Return (x, y) of the center of cell containing provided text 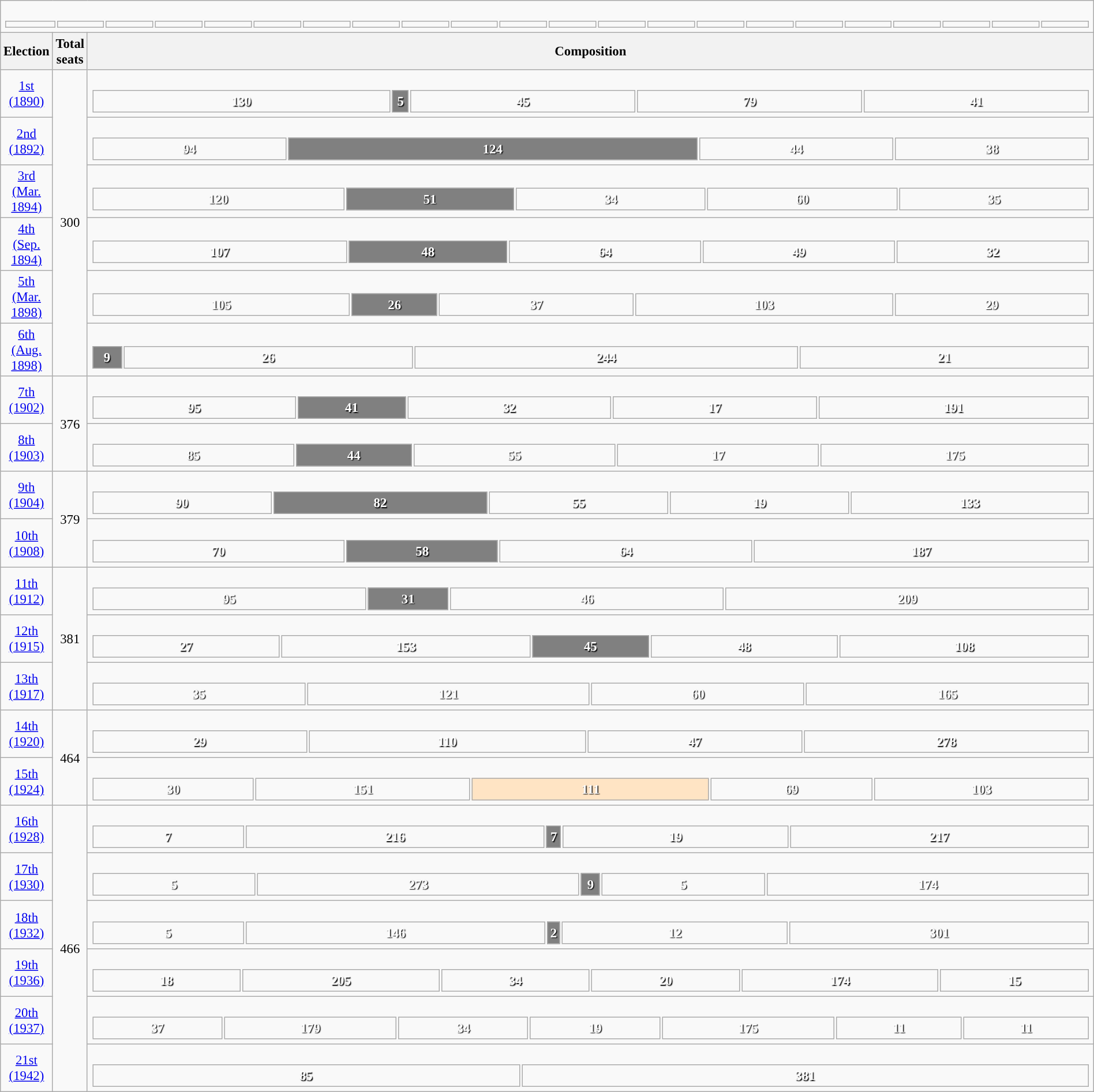
20th(1937) (27, 1020)
107 48 64 49 32 (590, 244)
51 (430, 198)
21st(1942) (27, 1068)
30 151 111 69 103 (590, 782)
151 (363, 789)
9 26 244 21 (590, 350)
7 216 7 19 217 (590, 830)
31 (408, 599)
120 (218, 198)
9th(1904) (27, 495)
120 51 34 60 35 (590, 192)
15th(1924) (27, 782)
12 (675, 932)
121 (448, 695)
46 (587, 599)
79 (750, 102)
82 (380, 503)
209 (907, 599)
18 (166, 981)
49 (799, 252)
133 (970, 503)
21 (944, 358)
10th(1908) (27, 543)
11th(1912) (27, 591)
376 (70, 423)
90 (182, 503)
94 124 44 38 (590, 141)
187 (921, 550)
107 (220, 252)
35 121 60 165 (590, 686)
216 (395, 838)
179 (310, 1028)
4th(Sep.1894) (27, 244)
90 82 55 19 133 (590, 495)
19th(1936) (27, 973)
Totalseats (70, 51)
95 31 46 209 (590, 591)
205 (340, 981)
69 (791, 789)
12th(1915) (27, 639)
379 (70, 519)
1st(1890) (27, 93)
30 (173, 789)
6th(Aug.1898) (27, 350)
124 (493, 149)
301 (939, 932)
95 41 32 17 191 (590, 400)
58 (422, 550)
18th(1932) (27, 925)
130 (241, 102)
85 381 (590, 1068)
18 205 34 20 174 15 (590, 973)
20 (666, 981)
2 (554, 932)
466 (70, 948)
47 (695, 742)
165 (947, 695)
191 (953, 407)
300 (70, 223)
27 153 45 48 108 (590, 639)
14th(1920) (27, 734)
37 179 34 19 175 11 11 (590, 1020)
13th(1917) (27, 686)
273 (418, 885)
2nd(1892) (27, 141)
17th(1930) (27, 877)
94 (189, 149)
146 (396, 932)
278 (946, 742)
153 (406, 646)
29 110 47 278 (590, 734)
8th(1903) (27, 448)
70 (218, 550)
5 273 9 5 174 (590, 877)
3rd(Mar.1894) (27, 192)
244 (606, 358)
Composition (590, 51)
105 (222, 305)
Election (27, 51)
70 58 64 187 (590, 543)
105 26 37 103 29 (590, 297)
464 (70, 758)
217 (939, 838)
5th(Mar.1898) (27, 297)
130 5 45 79 41 (590, 93)
85 44 55 17 175 (590, 448)
27 (186, 646)
15 (1014, 981)
108 (965, 646)
5 146 2 12 301 (590, 925)
111 (590, 789)
7th(1902) (27, 400)
16th(1928) (27, 830)
110 (447, 742)
38 (992, 149)
